Scan for the cell matching the given text and deliver its [x, y] coordinate at center. 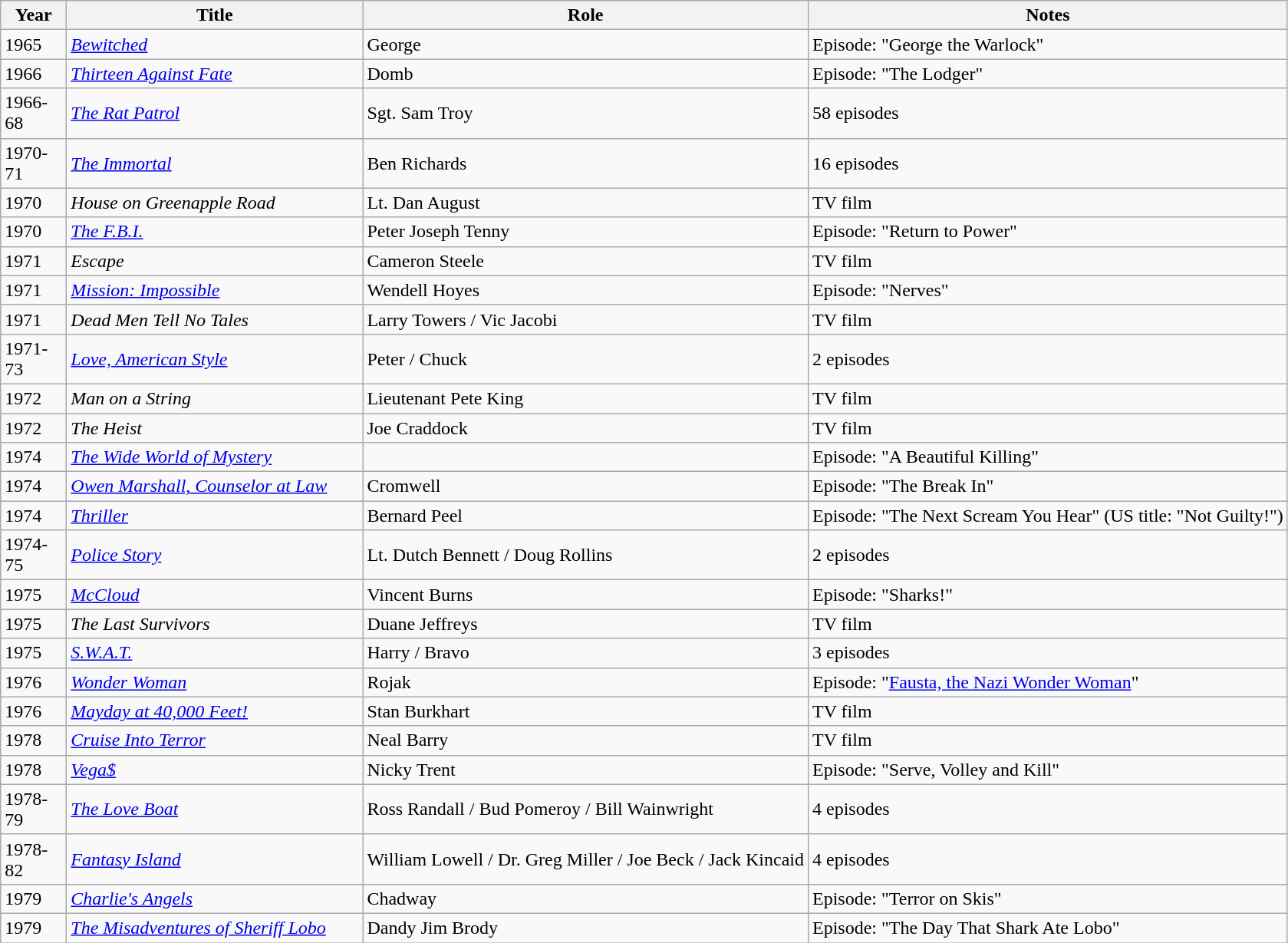
1978-79 [34, 809]
Episode: "Sharks!" [1048, 595]
Lieutenant Pete King [586, 398]
The Heist [215, 427]
S.W.A.T. [215, 653]
The Wide World of Mystery [215, 457]
Vega$ [215, 770]
3 episodes [1048, 653]
Sgt. Sam Troy [586, 114]
Episode: "Terror on Skis" [1048, 898]
Lt. Dutch Bennett / Doug Rollins [586, 556]
Fantasy Island [215, 859]
The Immortal [215, 163]
Rojak [586, 682]
Bewitched [215, 45]
Cromwell [586, 486]
The Rat Patrol [215, 114]
The Misadventures of Sheriff Lobo [215, 928]
Cameron Steele [586, 261]
Nicky Trent [586, 770]
Lt. Dan August [586, 203]
Peter Joseph Tenny [586, 232]
Love, American Style [215, 359]
Episode: "Fausta, the Nazi Wonder Woman" [1048, 682]
Episode: "Nerves" [1048, 290]
The Last Survivors [215, 624]
The F.B.I. [215, 232]
Ross Randall / Bud Pomeroy / Bill Wainwright [586, 809]
Notes [1048, 15]
Harry / Bravo [586, 653]
Owen Marshall, Counselor at Law [215, 486]
Mission: Impossible [215, 290]
1978-82 [34, 859]
Dead Men Tell No Tales [215, 319]
Police Story [215, 556]
Dandy Jim Brody [586, 928]
House on Greenapple Road [215, 203]
Episode: "The Lodger" [1048, 74]
Larry Towers / Vic Jacobi [586, 319]
Episode: "The Break In" [1048, 486]
Role [586, 15]
The Love Boat [215, 809]
Title [215, 15]
Mayday at 40,000 Feet! [215, 711]
1966 [34, 74]
1965 [34, 45]
Episode: "The Day That Shark Ate Lobo" [1048, 928]
Cruise Into Terror [215, 740]
1971-73 [34, 359]
58 episodes [1048, 114]
1966-68 [34, 114]
Ben Richards [586, 163]
16 episodes [1048, 163]
Episode: "A Beautiful Killing" [1048, 457]
Escape [215, 261]
Episode: "Serve, Volley and Kill" [1048, 770]
1970-71 [34, 163]
Wonder Woman [215, 682]
Chadway [586, 898]
McCloud [215, 595]
Thriller [215, 516]
Episode: "The Next Scream You Hear" (US title: "Not Guilty!") [1048, 516]
Joe Craddock [586, 427]
Man on a String [215, 398]
Neal Barry [586, 740]
Episode: "Return to Power" [1048, 232]
Peter / Chuck [586, 359]
Stan Burkhart [586, 711]
Vincent Burns [586, 595]
Bernard Peel [586, 516]
Domb [586, 74]
Year [34, 15]
Wendell Hoyes [586, 290]
Charlie's Angels [215, 898]
Episode: "George the Warlock" [1048, 45]
William Lowell / Dr. Greg Miller / Joe Beck / Jack Kincaid [586, 859]
Thirteen Against Fate [215, 74]
1974-75 [34, 556]
George [586, 45]
Duane Jeffreys [586, 624]
